Detect which cell encompasses the target text, then output its [X, Y] center coordinate. 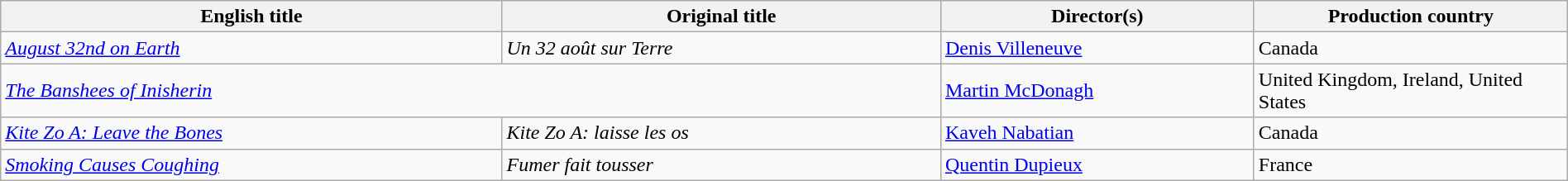
Denis Villeneuve [1097, 48]
Quentin Dupieux [1097, 164]
Production country [1411, 17]
Director(s) [1097, 17]
August 32nd on Earth [251, 48]
France [1411, 164]
Fumer fait tousser [721, 164]
English title [251, 17]
Kite Zo A: laisse les os [721, 133]
Un 32 août sur Terre [721, 48]
United Kingdom, Ireland, United States [1411, 91]
The Banshees of Inisherin [471, 91]
Kite Zo A: Leave the Bones [251, 133]
Smoking Causes Coughing [251, 164]
Martin McDonagh [1097, 91]
Original title [721, 17]
Kaveh Nabatian [1097, 133]
